Locate the cell with the specified text and output its [X, Y] center coordinate. 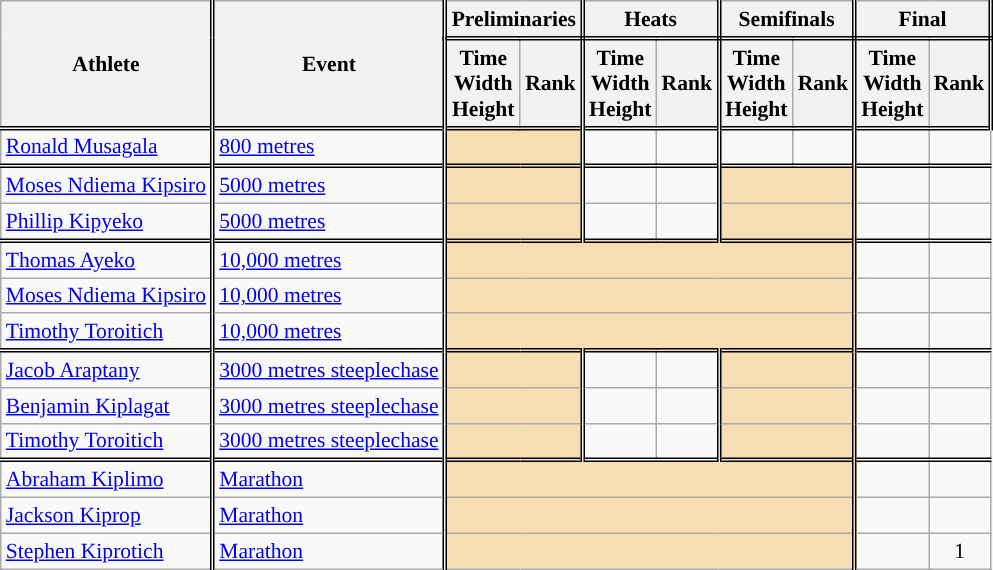
Athlete [107, 64]
Event [329, 64]
Preliminaries [514, 20]
Semifinals [787, 20]
Final [923, 20]
Ronald Musagala [107, 148]
Benjamin Kiplagat [107, 406]
Heats [651, 20]
Stephen Kiprotich [107, 551]
Thomas Ayeko [107, 260]
Phillip Kipyeko [107, 222]
Jacob Araptany [107, 370]
1 [960, 551]
Jackson Kiprop [107, 516]
Abraham Kiplimo [107, 480]
800 metres [329, 148]
